Find where the given text appears and provide that cell's center as (x, y) coordinate. 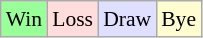
Bye (178, 19)
Draw (127, 19)
Win (24, 19)
Loss (72, 19)
